Extract the (x, y) coordinate from the center of the cell holding the provided text.  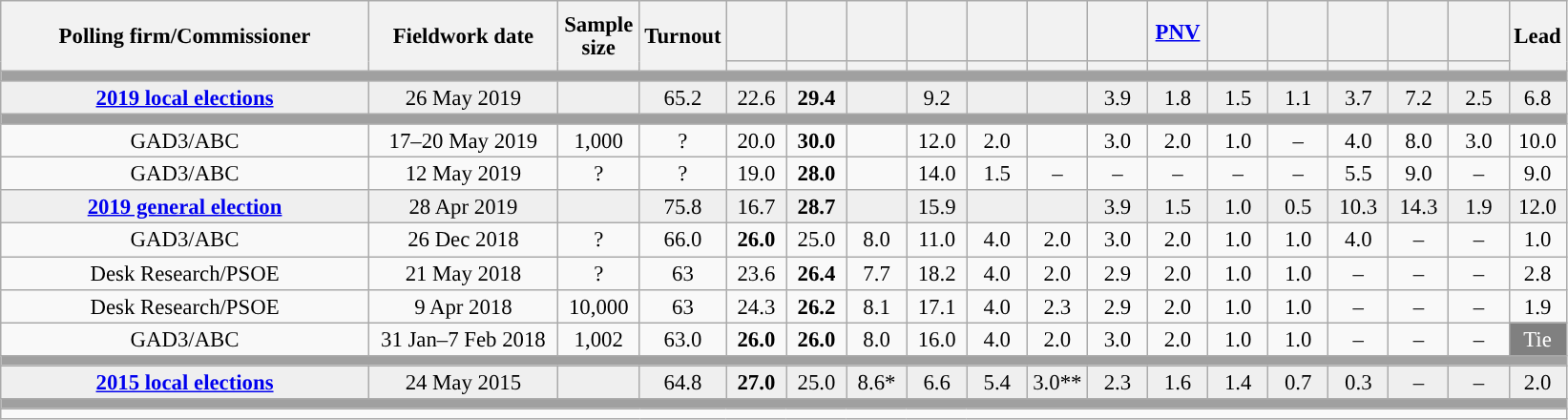
0.5 (1298, 208)
1.4 (1239, 382)
2019 local elections (185, 97)
28.0 (817, 174)
7.7 (876, 273)
1.1 (1298, 97)
16.0 (937, 340)
12 May 2019 (463, 174)
26 Dec 2018 (463, 241)
9 Apr 2018 (463, 305)
6.8 (1537, 97)
2.5 (1479, 97)
5.4 (996, 382)
2019 general election (185, 208)
8.1 (876, 305)
22.6 (756, 97)
65.2 (683, 97)
21 May 2018 (463, 273)
2.8 (1537, 273)
Polling firm/Commissioner (185, 36)
Lead (1537, 36)
64.8 (683, 382)
0.7 (1298, 382)
75.8 (683, 208)
27.0 (756, 382)
24 May 2015 (463, 382)
28 Apr 2019 (463, 208)
18.2 (937, 273)
3.7 (1359, 97)
17–20 May 2019 (463, 141)
16.7 (756, 208)
10,000 (598, 305)
31 Jan–7 Feb 2018 (463, 340)
14.0 (937, 174)
26 May 2019 (463, 97)
29.4 (817, 97)
9.2 (937, 97)
63.0 (683, 340)
10.3 (1359, 208)
8.6* (876, 382)
Sample size (598, 36)
Fieldwork date (463, 36)
3.0** (1057, 382)
11.0 (937, 241)
0.3 (1359, 382)
17.1 (937, 305)
1,002 (598, 340)
1.6 (1178, 382)
26.2 (817, 305)
Tie (1537, 340)
26.4 (817, 273)
1.8 (1178, 97)
24.3 (756, 305)
1,000 (598, 141)
19.0 (756, 174)
23.6 (756, 273)
PNV (1178, 31)
6.6 (937, 382)
30.0 (817, 141)
14.3 (1418, 208)
66.0 (683, 241)
5.5 (1359, 174)
7.2 (1418, 97)
15.9 (937, 208)
28.7 (817, 208)
20.0 (756, 141)
Turnout (683, 36)
10.0 (1537, 141)
2015 local elections (185, 382)
